Provide the [X, Y] coordinate of the cell's center where the given text is located.  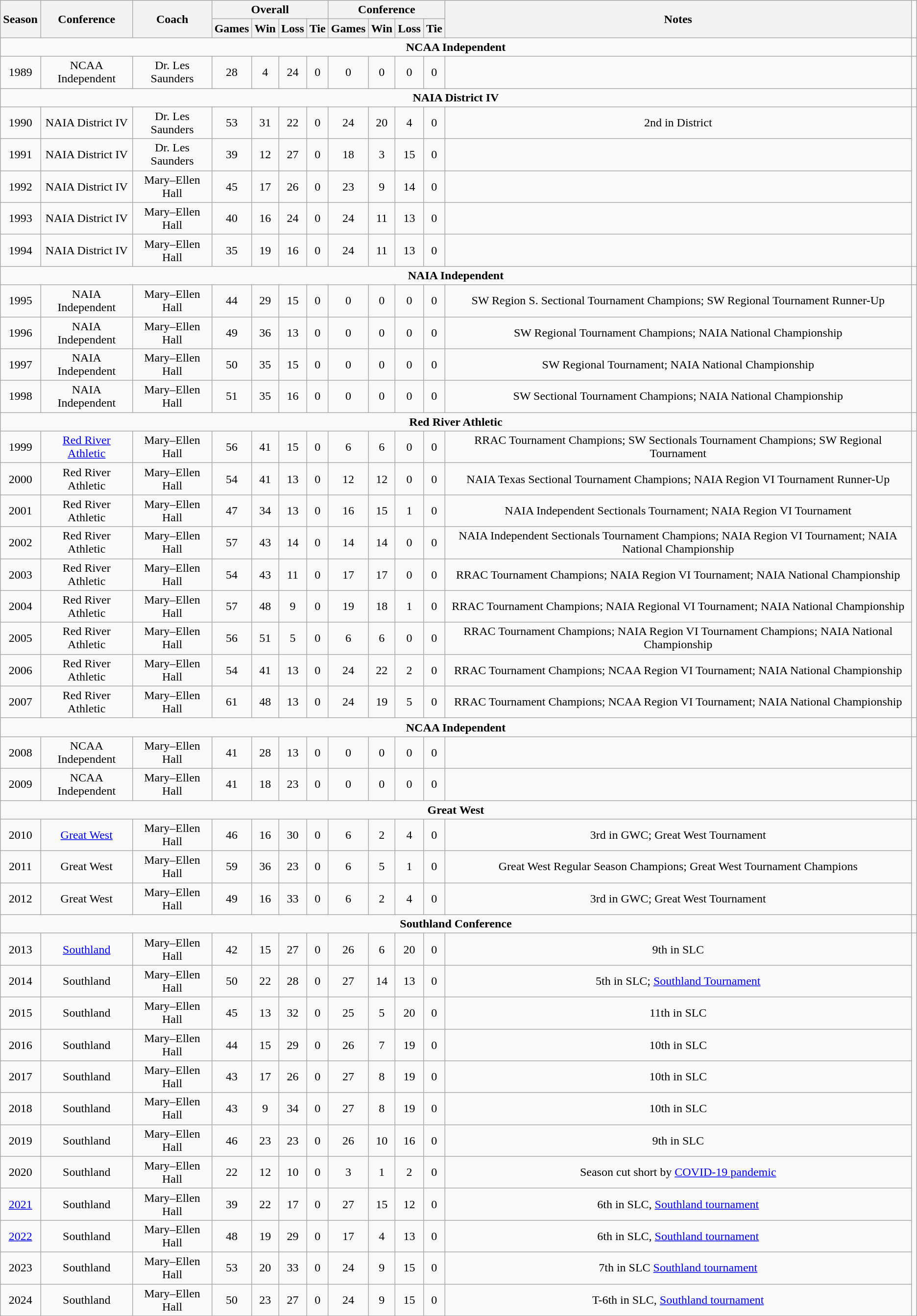
1992 [21, 186]
2018 [21, 1108]
2010 [21, 835]
NAIA Independent Sectionals Tournament Champions; NAIA Region VI Tournament; NAIA National Championship [678, 543]
2015 [21, 1013]
47 [232, 511]
SW Regional Tournament Champions; NAIA National Championship [678, 332]
42 [232, 950]
2017 [21, 1077]
2021 [21, 1204]
30 [292, 835]
Season cut short by COVID-19 pandemic [678, 1172]
2022 [21, 1236]
RRAC Tournament Champions; SW Sectionals Tournament Champions; SW Regional Tournament [678, 447]
61 [232, 702]
2005 [21, 638]
2007 [21, 702]
Overall [270, 10]
2000 [21, 479]
2014 [21, 981]
2023 [21, 1268]
32 [292, 1013]
Great West Regular Season Champions; Great West Tournament Champions [678, 867]
SW Regional Tournament; NAIA National Championship [678, 365]
7 [382, 1045]
2001 [21, 511]
NAIA Texas Sectional Tournament Champions; NAIA Region VI Tournament Runner-Up [678, 479]
SW Region S. Sectional Tournament Champions; SW Regional Tournament Runner-Up [678, 301]
Season [21, 19]
T-6th in SLC, Southland tournament [678, 1299]
2006 [21, 670]
2nd in District [678, 122]
NAIA Independent Sectionals Tournament; NAIA Region VI Tournament [678, 511]
11th in SLC [678, 1013]
5th in SLC; Southland Tournament [678, 981]
1990 [21, 122]
SW Sectional Tournament Champions; NAIA National Championship [678, 397]
2004 [21, 607]
2016 [21, 1045]
2020 [21, 1172]
1999 [21, 447]
2024 [21, 1299]
1995 [21, 301]
2002 [21, 543]
1998 [21, 397]
2008 [21, 753]
RRAC Tournament Champions; NAIA Region VI Tournament; NAIA National Championship [678, 574]
2019 [21, 1141]
1993 [21, 219]
2009 [21, 784]
Notes [678, 19]
1989 [21, 73]
59 [232, 867]
1994 [21, 250]
40 [232, 219]
2003 [21, 574]
Coach [172, 19]
2013 [21, 950]
25 [348, 1013]
1997 [21, 365]
RRAC Tournament Champions; NAIA Regional VI Tournament; NAIA National Championship [678, 607]
2012 [21, 899]
1996 [21, 332]
Southland Conference [456, 924]
7th in SLC Southland tournament [678, 1268]
RRAC Tournament Champions; NAIA Region VI Tournament Champions; NAIA National Championship [678, 638]
31 [265, 122]
1991 [21, 155]
2011 [21, 867]
